Provide the (X, Y) coordinate of the cell's center where the given text is located.  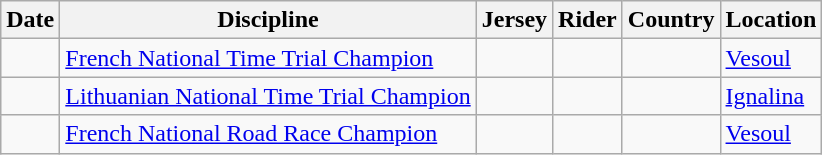
Rider (588, 20)
Date (30, 20)
Country (671, 20)
Discipline (268, 20)
Lithuanian National Time Trial Champion (268, 96)
Location (771, 20)
French National Time Trial Champion (268, 58)
Jersey (514, 20)
French National Road Race Champion (268, 134)
Ignalina (771, 96)
